Output the [X, Y] coordinate of the center of the cell containing the given text.  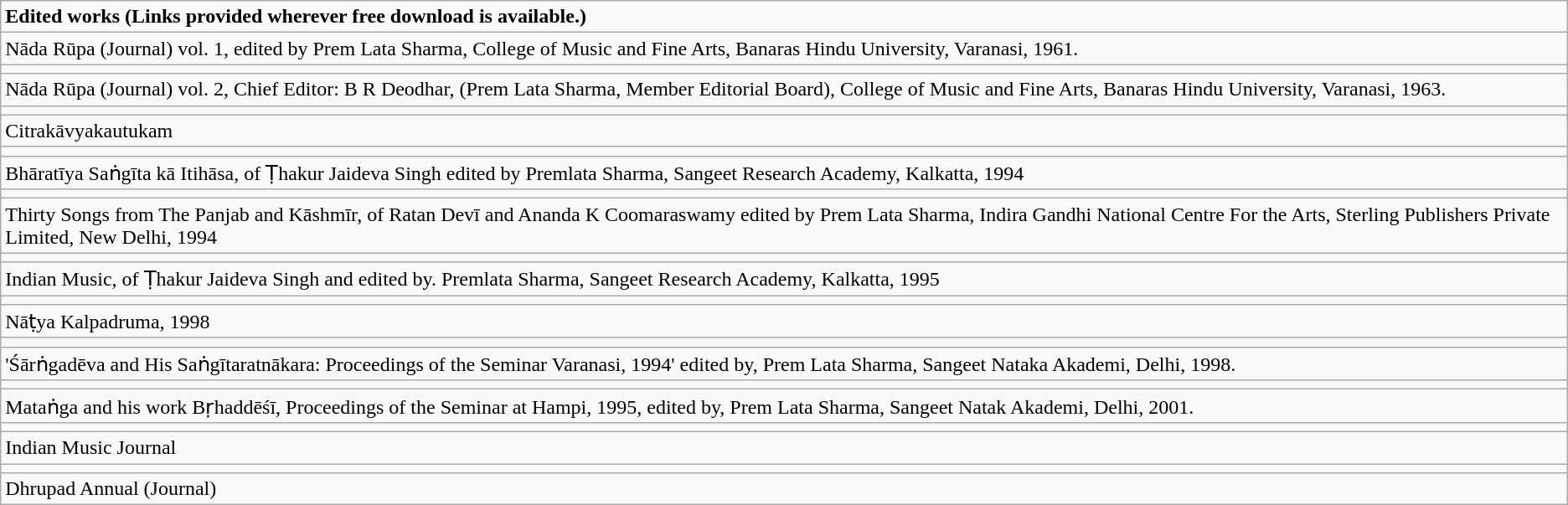
Citrakāvyakautukam [784, 131]
Bhāratīya Saṅgīta kā Itihāsa, of Ṭhakur Jaideva Singh edited by Premlata Sharma, Sangeet Research Academy, Kalkatta, 1994 [784, 173]
Nāda Rūpa (Journal) vol. 1, edited by Prem Lata Sharma, College of Music and Fine Arts, Banaras Hindu University, Varanasi, 1961. [784, 49]
Indian Music, of Ṭhakur Jaideva Singh and edited by. Premlata Sharma, Sangeet Research Academy, Kalkatta, 1995 [784, 279]
Indian Music Journal [784, 447]
Edited works (Links provided wherever free download is available.) [784, 17]
'Śārṅgadēva and His Saṅgītaratnākara: Proceedings of the Seminar Varanasi, 1994' edited by, Prem Lata Sharma, Sangeet Nataka Akademi, Delhi, 1998. [784, 363]
Mataṅga and his work Bṛhaddēśī, Proceedings of the Seminar at Hampi, 1995, edited by, Prem Lata Sharma, Sangeet Natak Akademi, Delhi, 2001. [784, 406]
Nāṭya Kalpadruma, 1998 [784, 322]
Dhrupad Annual (Journal) [784, 489]
